Determine the (x, y) coordinate at the center of the cell enclosing the given text.  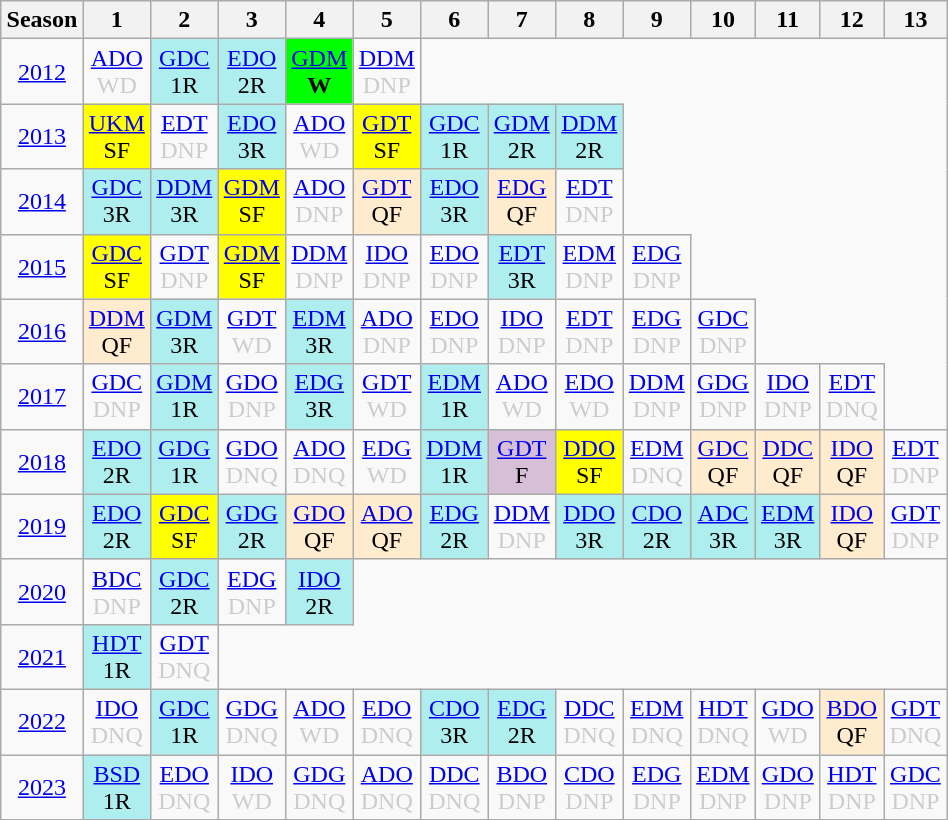
DDO3R (590, 526)
EDTDNQ (852, 396)
GDTQF (387, 202)
2023 (42, 786)
BSD1R (117, 786)
DDCQF (788, 462)
2017 (42, 396)
8 (590, 20)
DDM2R (590, 136)
GDOWD (788, 722)
CDODNP (590, 786)
BDODNP (522, 786)
GDTF (522, 462)
2013 (42, 136)
UKMSF (117, 136)
GDM3R (185, 332)
2022 (42, 722)
DDMQF (117, 332)
GDMW (320, 72)
2014 (42, 202)
EDOWD (590, 396)
EDGWD (387, 462)
IDODNQ (117, 722)
GDG1R (185, 462)
BDOQF (852, 722)
3 (252, 20)
DDM3R (185, 202)
EDG3R (320, 396)
GDCQF (724, 462)
GDM2R (522, 136)
GDODNQ (252, 462)
6 (455, 20)
13 (916, 20)
IDOWD (252, 786)
GDC2R (185, 592)
2015 (42, 266)
5 (387, 20)
GDC3R (117, 202)
HDT1R (117, 656)
HDTDNQ (724, 722)
EDGQF (522, 202)
2019 (42, 526)
ADC3R (724, 526)
BDCDNP (117, 592)
12 (852, 20)
2 (185, 20)
HDTDNP (852, 786)
11 (788, 20)
4 (320, 20)
2016 (42, 332)
1 (117, 20)
Season (42, 20)
2021 (42, 656)
GDTSF (387, 136)
IDO2R (320, 592)
2020 (42, 592)
CDO3R (455, 722)
DDOSF (590, 462)
EDM1R (455, 396)
EDT3R (522, 266)
GDGDNP (724, 396)
9 (657, 20)
GDG2R (252, 526)
GDM1R (185, 396)
2012 (42, 72)
2018 (42, 462)
CDO2R (657, 526)
10 (724, 20)
DDM1R (455, 462)
7 (522, 20)
ADOQF (387, 526)
GDOQF (320, 526)
